For the text-containing cell, return its midpoint in (X, Y) coordinate format. 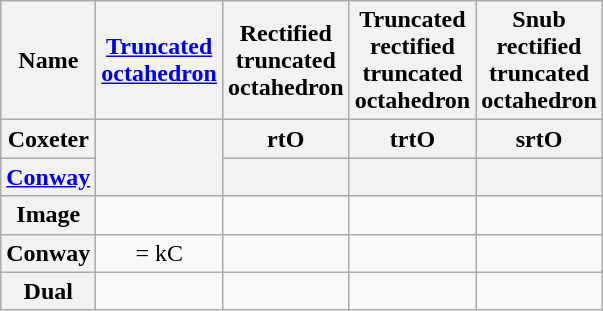
rtO (286, 139)
Coxeter (48, 139)
trtO (412, 139)
Rectifiedtruncatedoctahedron (286, 60)
Dual (48, 291)
= kC (160, 253)
Snubrectifiedtruncatedoctahedron (540, 60)
srtO (540, 139)
Name (48, 60)
Image (48, 215)
Truncatedrectifiedtruncatedoctahedron (412, 60)
Truncatedoctahedron (160, 60)
